Provide the (x, y) coordinate of the cell's center where the given text is located.  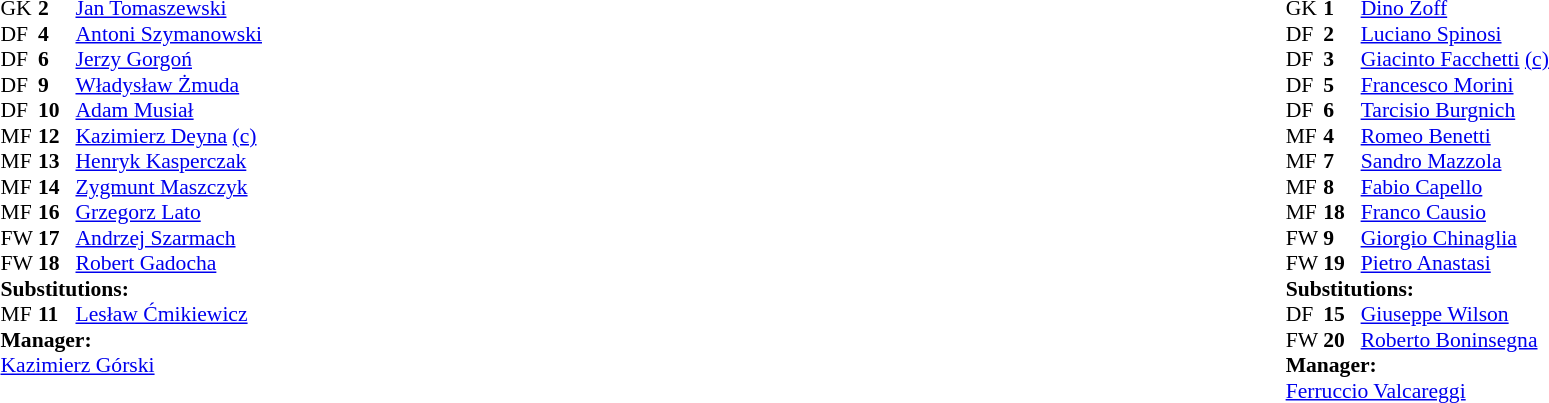
Henryk Kasperczak (169, 161)
Władysław Żmuda (169, 85)
Fabio Capello (1455, 187)
8 (1342, 187)
Francesco Morini (1455, 85)
3 (1342, 59)
12 (57, 136)
7 (1342, 161)
Giuseppe Wilson (1455, 315)
Adam Musiał (169, 111)
Sandro Mazzola (1455, 161)
Roberto Boninsegna (1455, 340)
20 (1342, 340)
19 (1342, 263)
Kazimierz Górski (130, 365)
Giacinto Facchetti (c) (1455, 59)
13 (57, 161)
Luciano Spinosi (1455, 34)
10 (57, 111)
Pietro Anastasi (1455, 263)
Lesław Ćmikiewicz (169, 315)
16 (57, 213)
11 (57, 315)
Jerzy Gorgoń (169, 59)
15 (1342, 315)
Giorgio Chinaglia (1455, 238)
17 (57, 238)
Zygmunt Maszczyk (169, 187)
Antoni Szymanowski (169, 34)
2 (1342, 34)
Franco Causio (1455, 213)
5 (1342, 85)
Grzegorz Lato (169, 213)
14 (57, 187)
Tarcisio Burgnich (1455, 111)
Kazimierz Deyna (c) (169, 136)
Robert Gadocha (169, 263)
Andrzej Szarmach (169, 238)
Romeo Benetti (1455, 136)
